Find where the given text appears and provide that cell's center as (x, y) coordinate. 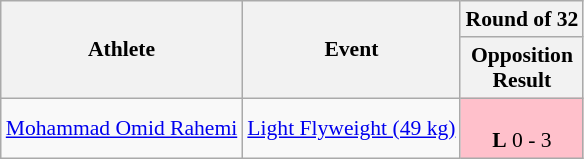
Athlete (122, 50)
Light Flyweight (49 kg) (351, 128)
OppositionResult (522, 68)
Event (351, 50)
Mohammad Omid Rahemi (122, 128)
Round of 32 (522, 19)
L 0 - 3 (522, 128)
